Search for the cell housing the specified text and yield its [X, Y] center coordinate. 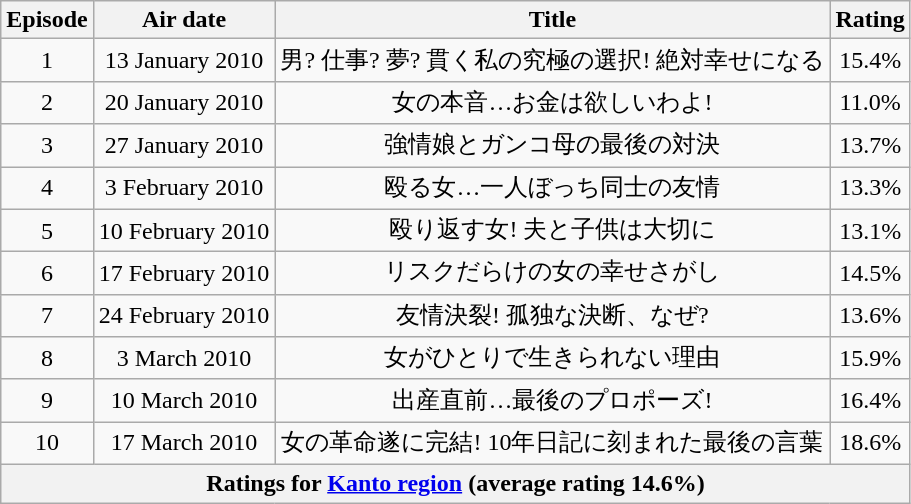
男? 仕事? 夢? 貫く私の究極の選択! 絶対幸せになる [552, 60]
15.4% [870, 60]
出産直前…最後のプロポーズ! [552, 400]
13.1% [870, 230]
11.0% [870, 102]
Air date [184, 20]
殴り返す女! 夫と子供は大切に [552, 230]
Ratings for Kanto region (average rating 14.6%) [456, 483]
17 February 2010 [184, 274]
1 [47, 60]
9 [47, 400]
3 March 2010 [184, 358]
10 February 2010 [184, 230]
18.6% [870, 444]
強情娘とガンコ母の最後の対決 [552, 146]
殴る女…一人ぼっち同士の友情 [552, 188]
Episode [47, 20]
6 [47, 274]
13.7% [870, 146]
13.6% [870, 316]
3 February 2010 [184, 188]
10 March 2010 [184, 400]
10 [47, 444]
13.3% [870, 188]
27 January 2010 [184, 146]
4 [47, 188]
友情決裂! 孤独な決断、なぜ? [552, 316]
Title [552, 20]
Rating [870, 20]
24 February 2010 [184, 316]
16.4% [870, 400]
13 January 2010 [184, 60]
7 [47, 316]
女がひとりで生きられない理由 [552, 358]
5 [47, 230]
女の革命遂に完結! 10年日記に刻まれた最後の言葉 [552, 444]
15.9% [870, 358]
リスクだらけの女の幸せさがし [552, 274]
3 [47, 146]
女の本音…お金は欲しいわよ! [552, 102]
14.5% [870, 274]
17 March 2010 [184, 444]
8 [47, 358]
20 January 2010 [184, 102]
2 [47, 102]
